Locate the cell with the specified text and output its [x, y] center coordinate. 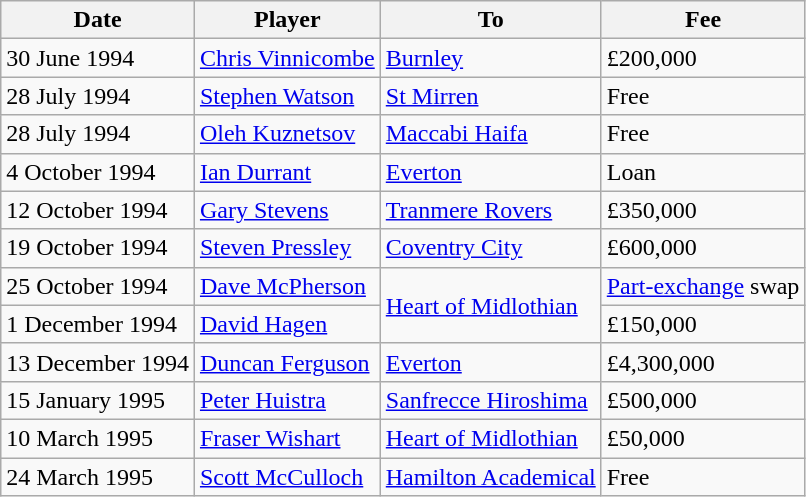
Date [98, 20]
£500,000 [703, 400]
Hamilton Academical [490, 477]
Dave McPherson [287, 286]
30 June 1994 [98, 58]
£150,000 [703, 324]
Duncan Ferguson [287, 362]
Maccabi Haifa [490, 134]
£350,000 [703, 210]
Chris Vinnicombe [287, 58]
Sanfrecce Hiroshima [490, 400]
£50,000 [703, 438]
St Mirren [490, 96]
Part-exchange swap [703, 286]
Ian Durrant [287, 172]
12 October 1994 [98, 210]
25 October 1994 [98, 286]
Fee [703, 20]
Fraser Wishart [287, 438]
Tranmere Rovers [490, 210]
13 December 1994 [98, 362]
Gary Stevens [287, 210]
£4,300,000 [703, 362]
Player [287, 20]
To [490, 20]
4 October 1994 [98, 172]
Peter Huistra [287, 400]
£200,000 [703, 58]
24 March 1995 [98, 477]
Coventry City [490, 248]
David Hagen [287, 324]
1 December 1994 [98, 324]
19 October 1994 [98, 248]
£600,000 [703, 248]
Scott McCulloch [287, 477]
15 January 1995 [98, 400]
Oleh Kuznetsov [287, 134]
Loan [703, 172]
Burnley [490, 58]
10 March 1995 [98, 438]
Steven Pressley [287, 248]
Stephen Watson [287, 96]
